From the cell containing the given text, extract its center point as (X, Y) coordinate. 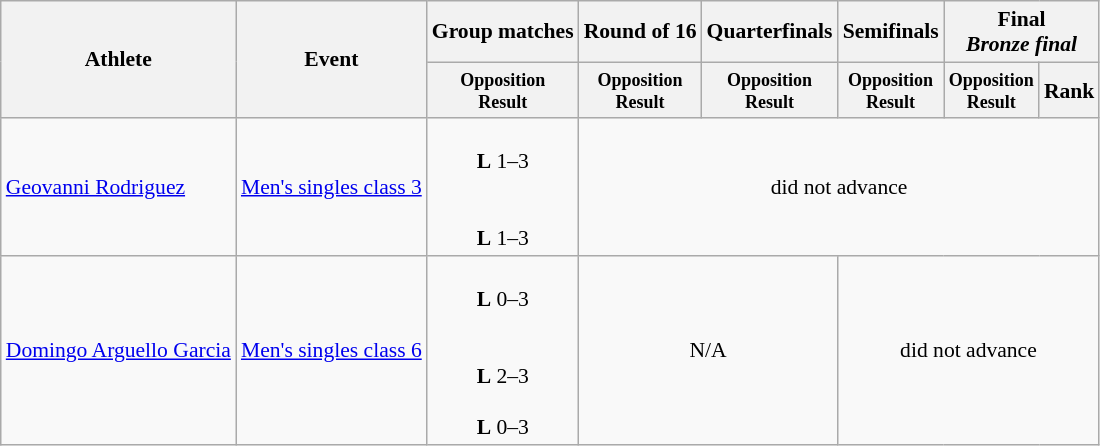
Geovanni Rodriguez (118, 188)
Group matches (503, 32)
FinalBronze final (1022, 32)
L 0–3 L 2–3 L 0–3 (503, 350)
Quarterfinals (770, 32)
Athlete (118, 60)
Men's singles class 6 (332, 350)
Event (332, 60)
L 1–3 L 1–3 (503, 188)
Round of 16 (640, 32)
Men's singles class 3 (332, 188)
Semifinals (891, 32)
Domingo Arguello Garcia (118, 350)
N/A (708, 350)
Rank (1070, 90)
